Capture the cell that displays the provided text and extract its [X, Y] central coordinate. 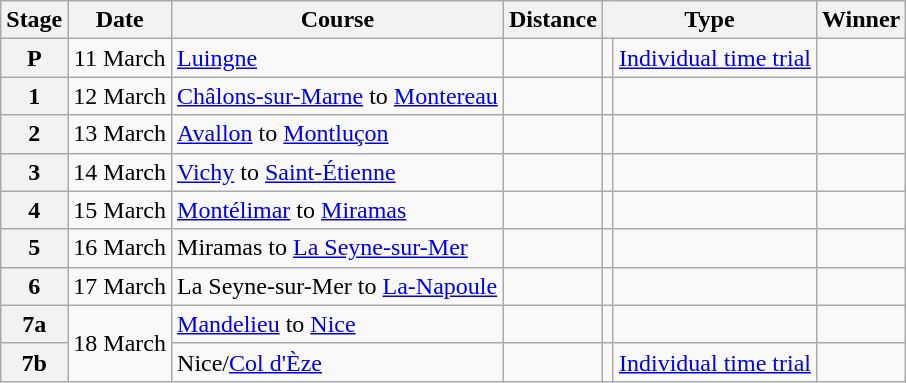
Mandelieu to Nice [338, 324]
Course [338, 20]
15 March [120, 210]
Distance [552, 20]
1 [34, 96]
Type [709, 20]
11 March [120, 58]
5 [34, 248]
Avallon to Montluçon [338, 134]
Châlons-sur-Marne to Montereau [338, 96]
3 [34, 172]
La Seyne-sur-Mer to La-Napoule [338, 286]
2 [34, 134]
Montélimar to Miramas [338, 210]
Stage [34, 20]
17 March [120, 286]
Vichy to Saint-Étienne [338, 172]
12 March [120, 96]
4 [34, 210]
7a [34, 324]
P [34, 58]
Luingne [338, 58]
7b [34, 362]
Nice/Col d'Èze [338, 362]
13 March [120, 134]
Miramas to La Seyne-sur-Mer [338, 248]
16 March [120, 248]
Date [120, 20]
Winner [860, 20]
14 March [120, 172]
18 March [120, 343]
6 [34, 286]
